Locate the cell with the specified text and output its (x, y) center coordinate. 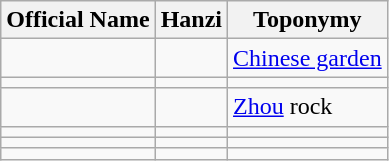
Chinese garden (308, 58)
Toponymy (308, 20)
Hanzi (191, 20)
Zhou rock (308, 107)
Official Name (78, 20)
